Provide the (X, Y) coordinate of the cell's center where the given text is located.  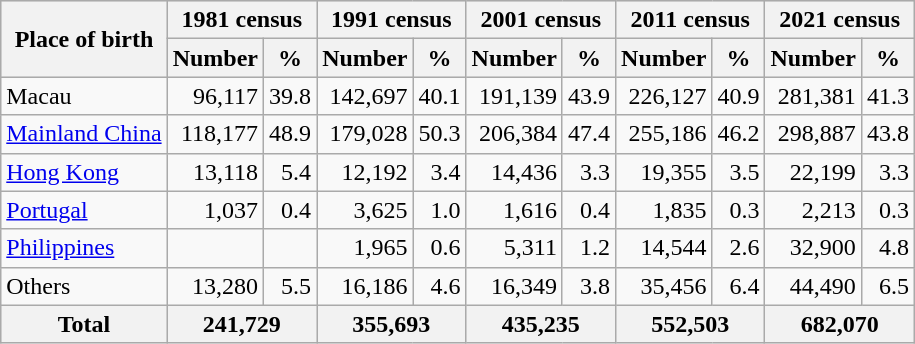
35,456 (664, 286)
Mainland China (84, 134)
1,616 (514, 210)
16,186 (365, 286)
6.5 (888, 286)
1981 census (242, 20)
Philippines (84, 248)
355,693 (392, 324)
3.5 (738, 172)
1,965 (365, 248)
Total (84, 324)
255,186 (664, 134)
3,625 (365, 210)
19,355 (664, 172)
1.2 (588, 248)
1.0 (440, 210)
5.4 (290, 172)
1,835 (664, 210)
281,381 (813, 96)
Portugal (84, 210)
14,544 (664, 248)
46.2 (738, 134)
47.4 (588, 134)
6.4 (738, 286)
118,177 (215, 134)
552,503 (690, 324)
14,436 (514, 172)
41.3 (888, 96)
241,729 (242, 324)
48.9 (290, 134)
435,235 (540, 324)
2,213 (813, 210)
1,037 (215, 210)
298,887 (813, 134)
3.8 (588, 286)
191,139 (514, 96)
96,117 (215, 96)
44,490 (813, 286)
2001 census (540, 20)
Macau (84, 96)
1991 census (392, 20)
2011 census (690, 20)
2.6 (738, 248)
43.9 (588, 96)
179,028 (365, 134)
50.3 (440, 134)
3.4 (440, 172)
13,280 (215, 286)
Place of birth (84, 39)
4.8 (888, 248)
Others (84, 286)
Hong Kong (84, 172)
2021 census (840, 20)
142,697 (365, 96)
39.8 (290, 96)
32,900 (813, 248)
22,199 (813, 172)
40.9 (738, 96)
206,384 (514, 134)
5,311 (514, 248)
13,118 (215, 172)
682,070 (840, 324)
0.6 (440, 248)
12,192 (365, 172)
43.8 (888, 134)
4.6 (440, 286)
16,349 (514, 286)
40.1 (440, 96)
226,127 (664, 96)
5.5 (290, 286)
